Return [x, y] of the center of cell containing provided text 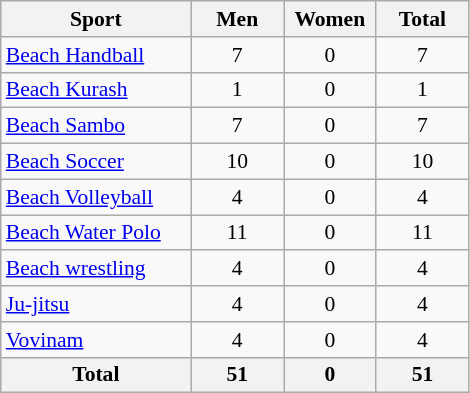
Women [330, 19]
Beach Sambo [96, 126]
Beach wrestling [96, 269]
Beach Soccer [96, 162]
Ju-jitsu [96, 304]
Beach Kurash [96, 90]
Vovinam [96, 340]
Beach Handball [96, 55]
Sport [96, 19]
Beach Volleyball [96, 197]
Beach Water Polo [96, 233]
Men [238, 19]
